Pinpoint the cell where the given text exists, returning its (x, y) midpoint coordinate. 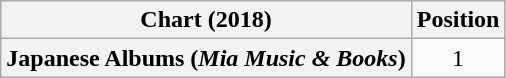
1 (458, 58)
Position (458, 20)
Japanese Albums (Mia Music & Books) (206, 58)
Chart (2018) (206, 20)
